Scan for the cell matching the given text and deliver its [x, y] coordinate at center. 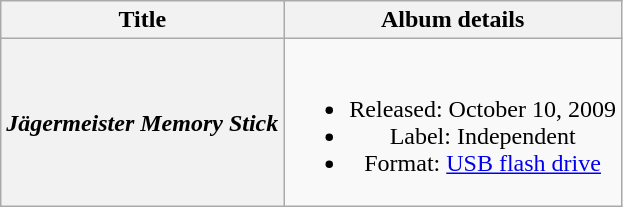
Jägermeister Memory Stick [142, 122]
Title [142, 20]
Released: October 10, 2009Label: IndependentFormat: USB flash drive [453, 122]
Album details [453, 20]
